Return [x, y] of the center of cell containing provided text 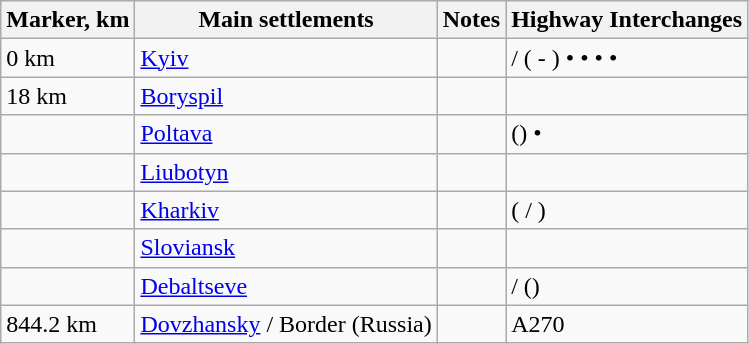
Dovzhansky / Border (Russia) [286, 324]
Marker, km [68, 20]
844.2 km [68, 324]
Poltava [286, 134]
( / ) [627, 210]
Notes [471, 20]
Kharkiv [286, 210]
18 km [68, 96]
() • [627, 134]
Liubotyn [286, 172]
Debaltseve [286, 286]
Sloviansk [286, 248]
Kyiv [286, 58]
A270 [627, 324]
0 km [68, 58]
Main settlements [286, 20]
/ () [627, 286]
Highway Interchanges [627, 20]
Boryspil [286, 96]
/ ( - ) • • • • [627, 58]
